Locate the cell with the specified text and output its [X, Y] center coordinate. 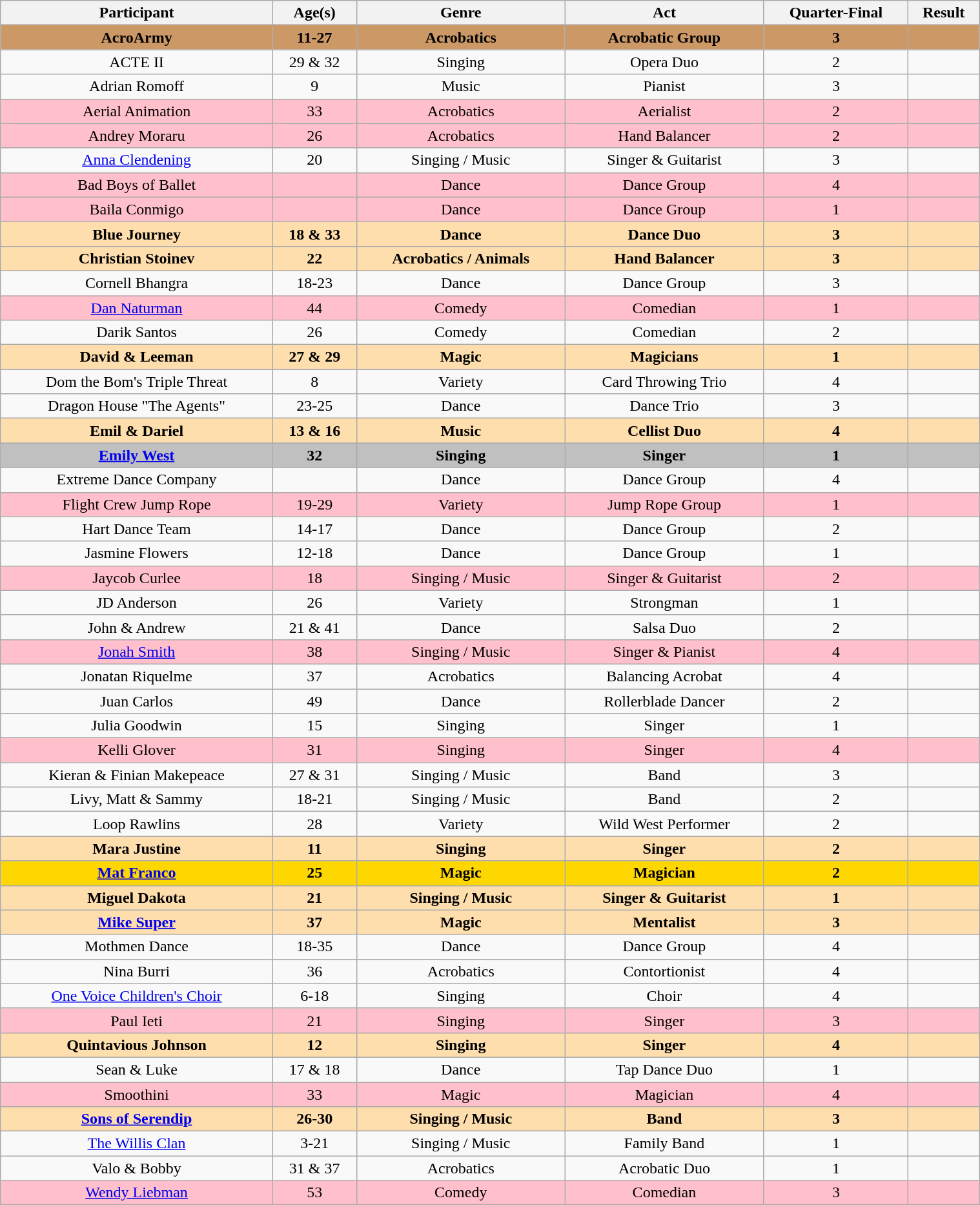
Act [664, 13]
Cellist Duo [664, 431]
Valo & Bobby [136, 1168]
Adrian Romoff [136, 87]
38 [315, 652]
11-27 [315, 37]
Mara Justine [136, 849]
Card Throwing Trio [664, 382]
23-25 [315, 406]
Opera Duo [664, 62]
Aerial Animation [136, 111]
Wendy Liebman [136, 1193]
Dom the Bom's Triple Threat [136, 382]
Baila Conmigo [136, 209]
Miguel Dakota [136, 898]
49 [315, 701]
Pianist [664, 87]
44 [315, 308]
Acrobatic Duo [664, 1168]
John & Andrew [136, 627]
JD Anderson [136, 602]
Kieran & Finian Makepeace [136, 775]
Hart Dance Team [136, 529]
The Willis Clan [136, 1144]
31 & 37 [315, 1168]
Result [944, 13]
14-17 [315, 529]
Contortionist [664, 971]
Acrobatics / Animals [461, 258]
Jonah Smith [136, 652]
Emily West [136, 455]
32 [315, 455]
11 [315, 849]
Bad Boys of Ballet [136, 185]
One Voice Children's Choir [136, 996]
17 & 18 [315, 1069]
Julia Goodwin [136, 726]
Dan Naturman [136, 308]
27 & 29 [315, 357]
15 [315, 726]
Emil & Dariel [136, 431]
28 [315, 824]
Christian Stoinev [136, 258]
18-35 [315, 947]
Mothmen Dance [136, 947]
Jasmine Flowers [136, 553]
Cornell Bhangra [136, 283]
31 [315, 750]
Family Band [664, 1144]
Mat Franco [136, 873]
Sons of Serendip [136, 1119]
Juan Carlos [136, 701]
Kelli Glover [136, 750]
18 [315, 578]
21 & 41 [315, 627]
Age(s) [315, 13]
53 [315, 1193]
26-30 [315, 1119]
Tap Dance Duo [664, 1069]
Acrobatic Group [664, 37]
Flight Crew Jump Rope [136, 504]
Dance Trio [664, 406]
Jaycob Curlee [136, 578]
Dance Duo [664, 234]
Extreme Dance Company [136, 480]
22 [315, 258]
Mike Super [136, 922]
Strongman [664, 602]
Paul Ieti [136, 1020]
Balancing Acrobat [664, 676]
Nina Burri [136, 971]
8 [315, 382]
12 [315, 1045]
Magicians [664, 357]
18-21 [315, 799]
Anna Clendening [136, 160]
9 [315, 87]
Andrey Moraru [136, 136]
Dragon House "The Agents" [136, 406]
19-29 [315, 504]
ACTE II [136, 62]
12-18 [315, 553]
AcroArmy [136, 37]
13 & 16 [315, 431]
25 [315, 873]
Salsa Duo [664, 627]
Participant [136, 13]
Darik Santos [136, 333]
Aerialist [664, 111]
Blue Journey [136, 234]
Loop Rawlins [136, 824]
Rollerblade Dancer [664, 701]
Jonatan Riquelme [136, 676]
Livy, Matt & Sammy [136, 799]
Quintavious Johnson [136, 1045]
29 & 32 [315, 62]
Wild West Performer [664, 824]
Singer & Pianist [664, 652]
36 [315, 971]
Mentalist [664, 922]
Genre [461, 13]
3-21 [315, 1144]
Choir [664, 996]
Smoothini [136, 1095]
18 & 33 [315, 234]
Sean & Luke [136, 1069]
27 & 31 [315, 775]
Quarter-Final [836, 13]
David & Leeman [136, 357]
18-23 [315, 283]
Jump Rope Group [664, 504]
6-18 [315, 996]
20 [315, 160]
